Return (X, Y) of the center of cell containing provided text 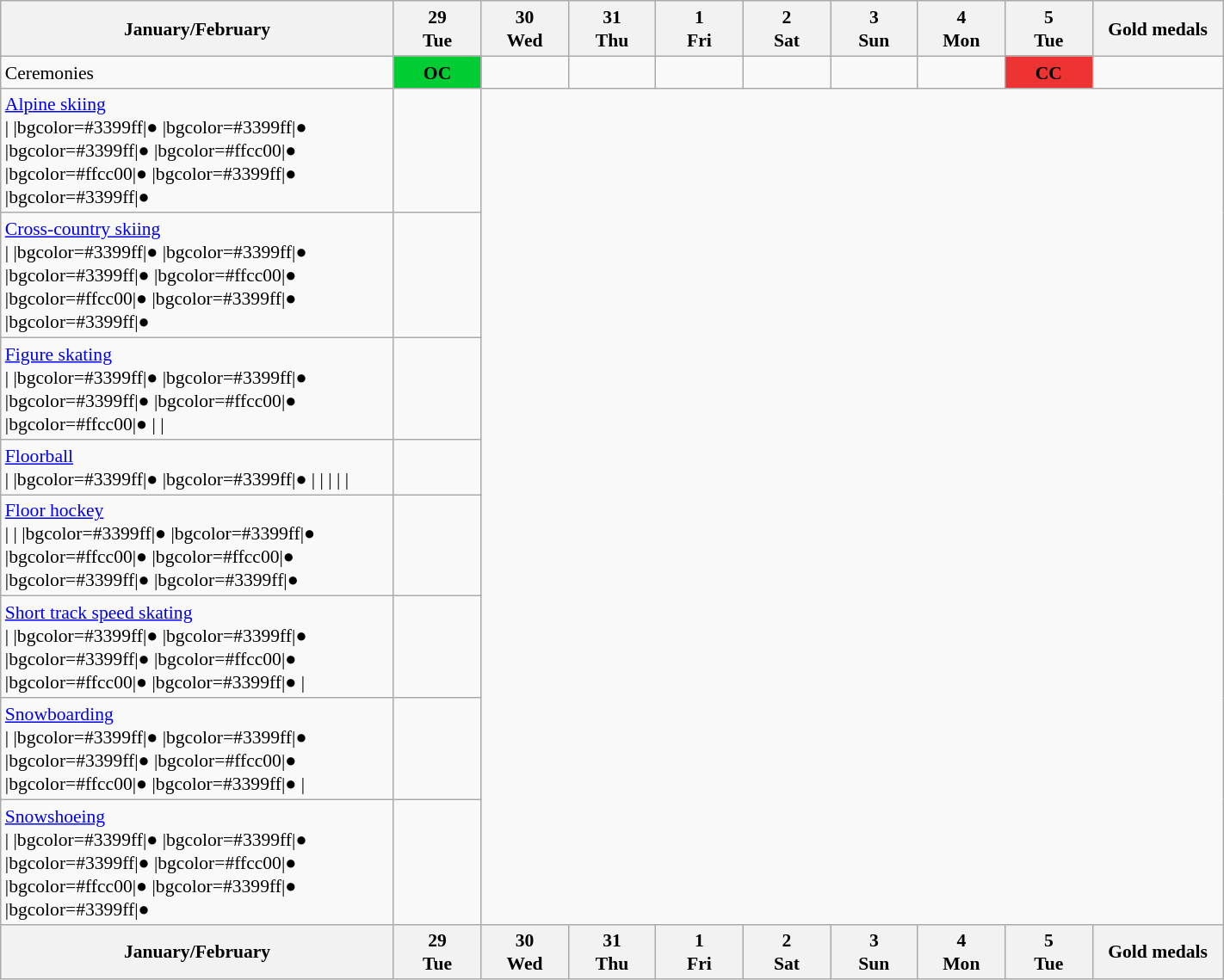
Short track speed skating| |bgcolor=#3399ff|● |bgcolor=#3399ff|● |bgcolor=#3399ff|● |bgcolor=#ffcc00|● |bgcolor=#ffcc00|● |bgcolor=#3399ff|● | (198, 647)
Snowboarding| |bgcolor=#3399ff|● |bgcolor=#3399ff|● |bgcolor=#3399ff|● |bgcolor=#ffcc00|● |bgcolor=#ffcc00|● |bgcolor=#3399ff|● | (198, 749)
Ceremonies (198, 72)
Floor hockey| | |bgcolor=#3399ff|● |bgcolor=#3399ff|● |bgcolor=#ffcc00|● |bgcolor=#ffcc00|● |bgcolor=#3399ff|● |bgcolor=#3399ff|● (198, 545)
Alpine skiing| |bgcolor=#3399ff|● |bgcolor=#3399ff|● |bgcolor=#3399ff|● |bgcolor=#ffcc00|● |bgcolor=#ffcc00|● |bgcolor=#3399ff|● |bgcolor=#3399ff|● (198, 150)
OC (437, 72)
Figure skating| |bgcolor=#3399ff|● |bgcolor=#3399ff|● |bgcolor=#3399ff|● |bgcolor=#ffcc00|● |bgcolor=#ffcc00|● | | (198, 388)
Snowshoeing| |bgcolor=#3399ff|● |bgcolor=#3399ff|● |bgcolor=#3399ff|● |bgcolor=#ffcc00|● |bgcolor=#ffcc00|● |bgcolor=#3399ff|● |bgcolor=#3399ff|● (198, 862)
Floorball| |bgcolor=#3399ff|● |bgcolor=#3399ff|● | | | | | (198, 466)
CC (1048, 72)
